Scan for the cell matching the given text and deliver its [X, Y] coordinate at center. 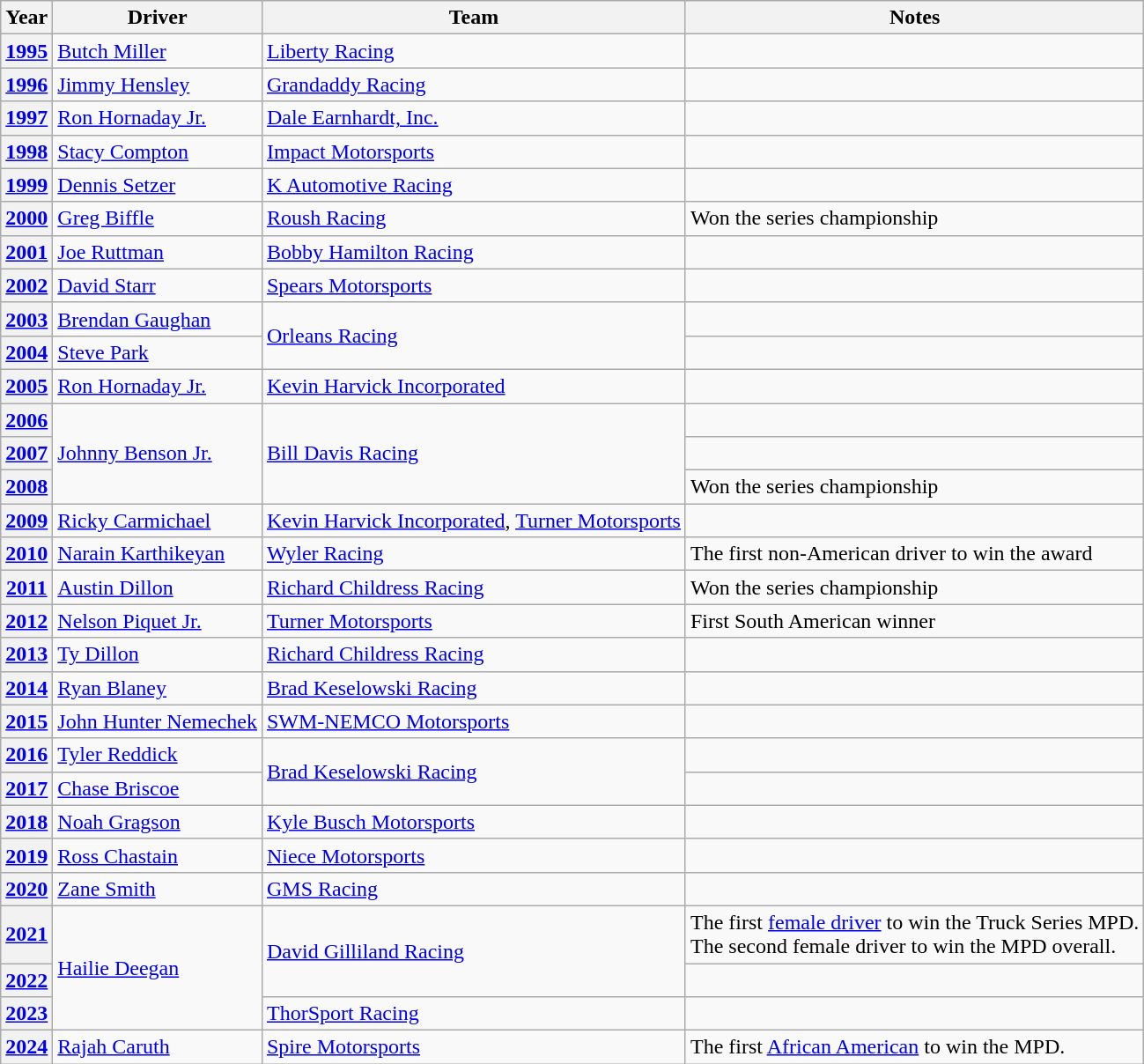
Nelson Piquet Jr. [158, 621]
Team [474, 18]
1999 [26, 185]
Roush Racing [474, 218]
Noah Gragson [158, 822]
Year [26, 18]
Niece Motorsports [474, 855]
2021 [26, 934]
2019 [26, 855]
2015 [26, 721]
Chase Briscoe [158, 788]
2001 [26, 252]
David Gilliland Racing [474, 951]
2000 [26, 218]
GMS Racing [474, 889]
John Hunter Nemechek [158, 721]
Turner Motorsports [474, 621]
Kevin Harvick Incorporated, Turner Motorsports [474, 521]
2023 [26, 1014]
Greg Biffle [158, 218]
Austin Dillon [158, 587]
Narain Karthikeyan [158, 554]
2017 [26, 788]
David Starr [158, 285]
Spears Motorsports [474, 285]
1997 [26, 118]
2002 [26, 285]
2005 [26, 386]
Stacy Compton [158, 151]
2011 [26, 587]
Tyler Reddick [158, 755]
2016 [26, 755]
Butch Miller [158, 51]
2018 [26, 822]
Johnny Benson Jr. [158, 454]
Kevin Harvick Incorporated [474, 386]
K Automotive Racing [474, 185]
2012 [26, 621]
Impact Motorsports [474, 151]
2024 [26, 1047]
Bobby Hamilton Racing [474, 252]
2006 [26, 420]
Ricky Carmichael [158, 521]
Zane Smith [158, 889]
The first African American to win the MPD. [914, 1047]
Spire Motorsports [474, 1047]
Brendan Gaughan [158, 319]
2009 [26, 521]
The first non-American driver to win the award [914, 554]
SWM-NEMCO Motorsports [474, 721]
2022 [26, 980]
Rajah Caruth [158, 1047]
2014 [26, 688]
Orleans Racing [474, 336]
Jimmy Hensley [158, 85]
Ty Dillon [158, 654]
Liberty Racing [474, 51]
2010 [26, 554]
Ryan Blaney [158, 688]
2013 [26, 654]
Dale Earnhardt, Inc. [474, 118]
Hailie Deegan [158, 967]
Joe Ruttman [158, 252]
1996 [26, 85]
2008 [26, 487]
The first female driver to win the Truck Series MPD.The second female driver to win the MPD overall. [914, 934]
Grandaddy Racing [474, 85]
2020 [26, 889]
ThorSport Racing [474, 1014]
1995 [26, 51]
2004 [26, 352]
Bill Davis Racing [474, 454]
2003 [26, 319]
First South American winner [914, 621]
2007 [26, 454]
Notes [914, 18]
Ross Chastain [158, 855]
Wyler Racing [474, 554]
Steve Park [158, 352]
1998 [26, 151]
Dennis Setzer [158, 185]
Kyle Busch Motorsports [474, 822]
Driver [158, 18]
